Determine the (x, y) coordinate at the center of the cell enclosing the given text.  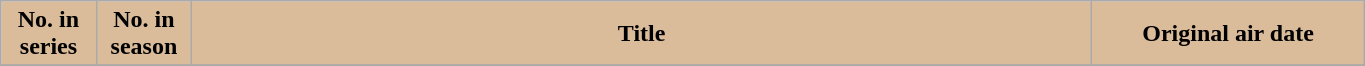
No. inseason (144, 34)
No. inseries (48, 34)
Original air date (1228, 34)
Title (642, 34)
